Provide the [x, y] coordinate of the cell's center where the given text is located.  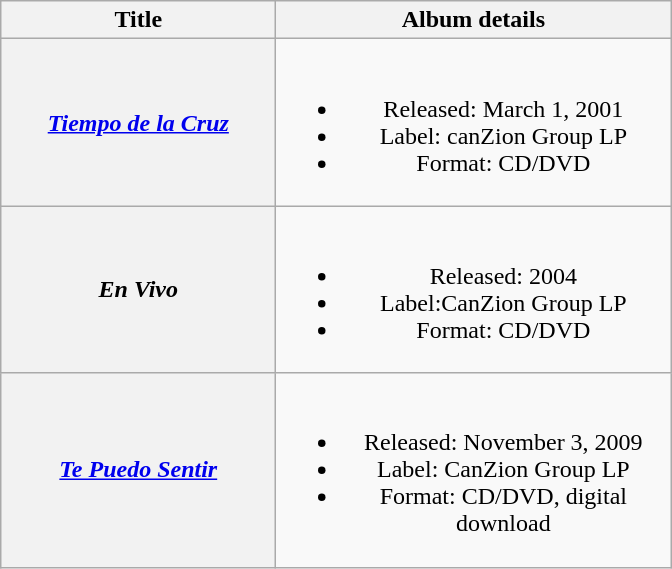
Album details [474, 20]
Released: November 3, 2009Label: CanZion Group LPFormat: CD/DVD, digital download [474, 470]
Te Puedo Sentir [138, 470]
En Vivo [138, 290]
Title [138, 20]
Tiempo de la Cruz [138, 122]
Released: 2004Label:CanZion Group LPFormat: CD/DVD [474, 290]
Released: March 1, 2001Label: canZion Group LPFormat: CD/DVD [474, 122]
